Detect which cell encompasses the target text, then output its (X, Y) center coordinate. 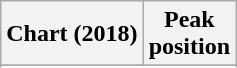
Peak position (189, 34)
Chart (2018) (72, 34)
